Output the [x, y] coordinate of the center of the cell containing the given text.  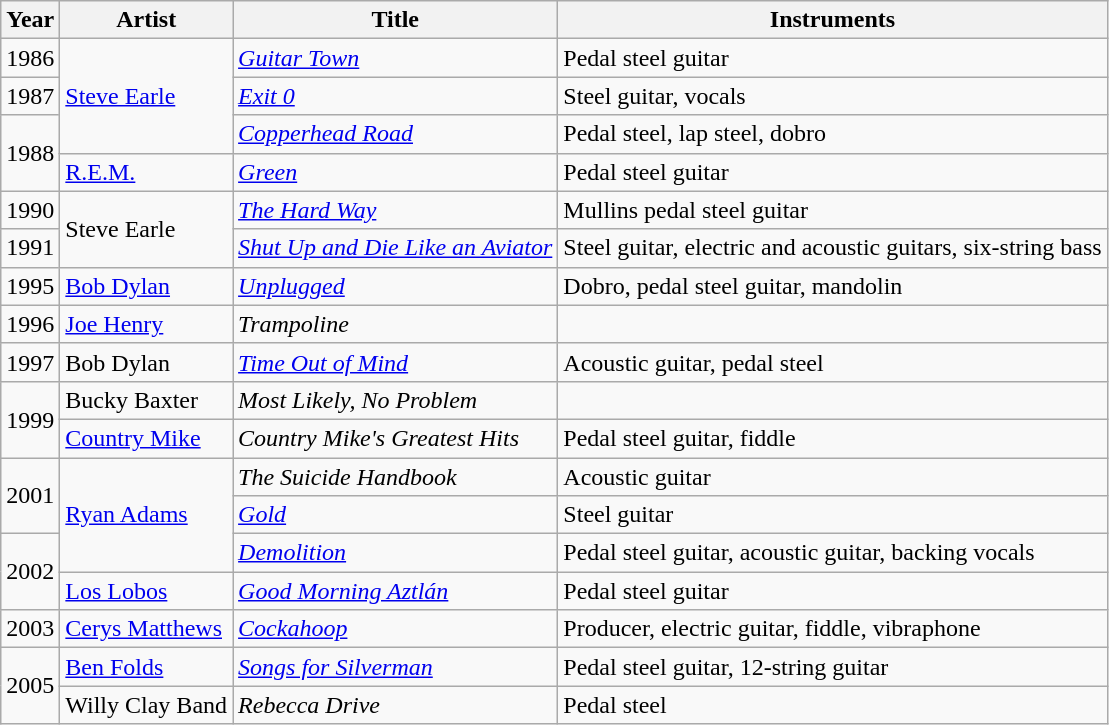
Year [30, 20]
1996 [30, 324]
Guitar Town [396, 58]
Copperhead Road [396, 134]
1995 [30, 286]
The Suicide Handbook [396, 477]
Pedal steel guitar, acoustic guitar, backing vocals [832, 553]
Title [396, 20]
2003 [30, 629]
1990 [30, 210]
Acoustic guitar [832, 477]
Producer, electric guitar, fiddle, vibraphone [832, 629]
Steel guitar [832, 515]
Instruments [832, 20]
Pedal steel [832, 705]
Ryan Adams [146, 515]
Bucky Baxter [146, 400]
Songs for Silverman [396, 667]
1997 [30, 362]
Time Out of Mind [396, 362]
2002 [30, 572]
Cockahoop [396, 629]
1986 [30, 58]
Mullins pedal steel guitar [832, 210]
Green [396, 172]
1999 [30, 419]
Most Likely, No Problem [396, 400]
2001 [30, 496]
Good Morning Aztlán [396, 591]
Shut Up and Die Like an Aviator [396, 248]
Gold [396, 515]
Trampoline [396, 324]
Pedal steel guitar, fiddle [832, 438]
1991 [30, 248]
2005 [30, 686]
Steel guitar, vocals [832, 96]
1987 [30, 96]
Dobro, pedal steel guitar, mandolin [832, 286]
Country Mike's Greatest Hits [396, 438]
Demolition [396, 553]
Unplugged [396, 286]
Artist [146, 20]
Exit 0 [396, 96]
The Hard Way [396, 210]
Rebecca Drive [396, 705]
Acoustic guitar, pedal steel [832, 362]
Steel guitar, electric and acoustic guitars, six-string bass [832, 248]
Pedal steel guitar, 12-string guitar [832, 667]
Pedal steel, lap steel, dobro [832, 134]
1988 [30, 153]
Country Mike [146, 438]
Cerys Matthews [146, 629]
Ben Folds [146, 667]
Los Lobos [146, 591]
R.E.M. [146, 172]
Joe Henry [146, 324]
Willy Clay Band [146, 705]
